Provide the [x, y] coordinate of the cell's center where the given text is located.  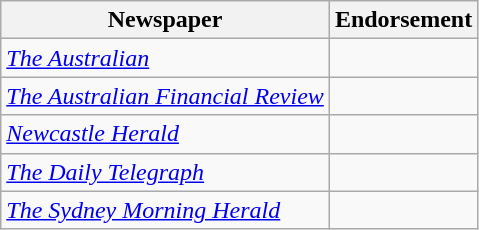
Endorsement [403, 20]
The Australian Financial Review [166, 96]
The Daily Telegraph [166, 172]
Newspaper [166, 20]
The Sydney Morning Herald [166, 210]
The Australian [166, 58]
Newcastle Herald [166, 134]
